From the cell containing the given text, extract its center point as [X, Y] coordinate. 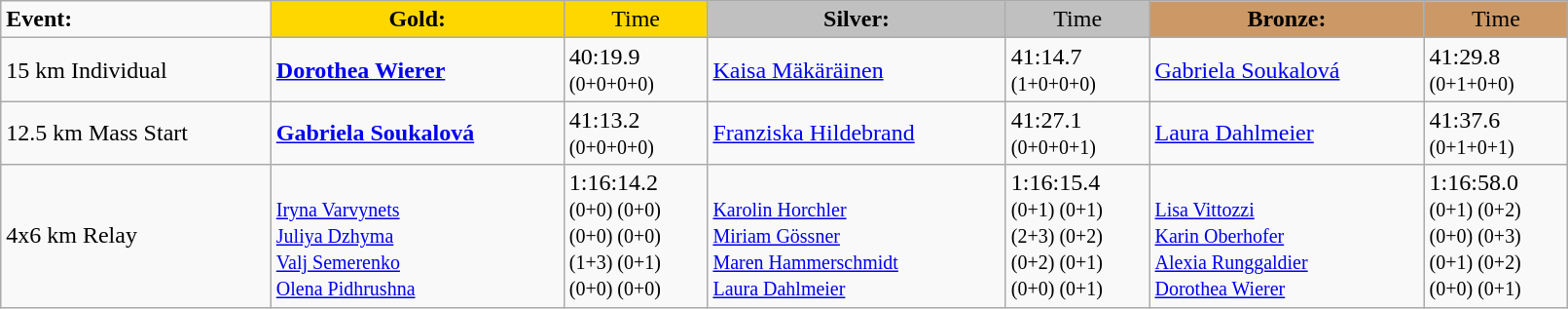
Kaisa Mäkäräinen [857, 70]
41:29.8(0+1+0+0) [1496, 70]
41:13.2 (0+0+0+0) [636, 133]
Silver: [857, 19]
Franziska Hildebrand [857, 133]
Bronze: [1287, 19]
4x6 km Relay [136, 236]
Event: [136, 19]
Iryna VarvynetsJuliya DzhymaValj SemerenkoOlena Pidhrushna [417, 236]
1:16:14.2(0+0) (0+0)(0+0) (0+0)(1+3) (0+1)(0+0) (0+0) [636, 236]
41:27.1 (0+0+0+1) [1077, 133]
Dorothea Wierer [417, 70]
15 km Individual [136, 70]
Laura Dahlmeier [1287, 133]
40:19.9(0+0+0+0) [636, 70]
1:16:58.0(0+1) (0+2)(0+0) (0+3)(0+1) (0+2)(0+0) (0+1) [1496, 236]
41:14.7(1+0+0+0) [1077, 70]
12.5 km Mass Start [136, 133]
Lisa VittozziKarin OberhoferAlexia RunggaldierDorothea Wierer [1287, 236]
Gold: [417, 19]
41:37.6 (0+1+0+1) [1496, 133]
Karolin HorchlerMiriam GössnerMaren HammerschmidtLaura Dahlmeier [857, 236]
1:16:15.4(0+1) (0+1)(2+3) (0+2)(0+2) (0+1)(0+0) (0+1) [1077, 236]
